Output the [x, y] coordinate of the center of the cell containing the given text.  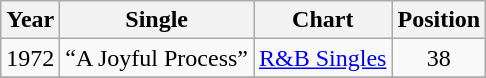
1972 [30, 58]
Year [30, 20]
“A Joyful Process” [157, 58]
Single [157, 20]
38 [439, 58]
Chart [323, 20]
Position [439, 20]
R&B Singles [323, 58]
